Pinpoint the cell where the given text exists, returning its (x, y) midpoint coordinate. 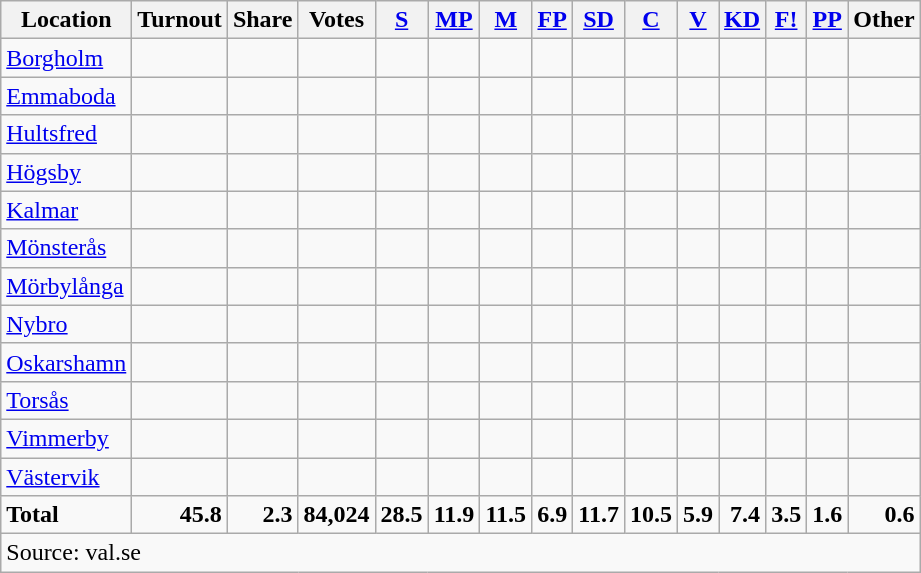
C (650, 20)
Source: val.se (460, 553)
Hultsfred (66, 134)
Högsby (66, 172)
6.9 (552, 515)
Oskarshamn (66, 362)
2.3 (262, 515)
Kalmar (66, 210)
11.9 (454, 515)
FP (552, 20)
Nybro (66, 324)
MP (454, 20)
Share (262, 20)
S (402, 20)
Emmaboda (66, 96)
84,024 (336, 515)
KD (742, 20)
11.5 (506, 515)
1.6 (828, 515)
Turnout (180, 20)
V (698, 20)
Mönsterås (66, 248)
Vimmerby (66, 438)
PP (828, 20)
M (506, 20)
Other (884, 20)
Mörbylånga (66, 286)
Borgholm (66, 58)
Votes (336, 20)
F! (786, 20)
45.8 (180, 515)
Location (66, 20)
10.5 (650, 515)
Total (66, 515)
28.5 (402, 515)
0.6 (884, 515)
11.7 (599, 515)
5.9 (698, 515)
Västervik (66, 477)
Torsås (66, 400)
3.5 (786, 515)
7.4 (742, 515)
SD (599, 20)
